Scan for the cell matching the given text and deliver its [x, y] coordinate at center. 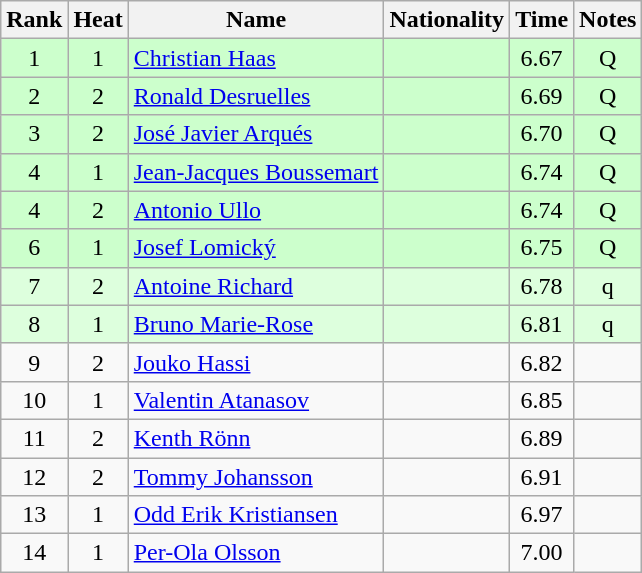
7.00 [542, 553]
10 [34, 400]
6.82 [542, 362]
6.69 [542, 96]
Josef Lomický [256, 248]
14 [34, 553]
Nationality [447, 20]
6.70 [542, 134]
6.81 [542, 324]
Jean-Jacques Boussemart [256, 172]
Kenth Rönn [256, 438]
Notes [608, 20]
Antoine Richard [256, 286]
Per-Ola Olsson [256, 553]
Name [256, 20]
Bruno Marie-Rose [256, 324]
11 [34, 438]
Time [542, 20]
Rank [34, 20]
Heat [98, 20]
3 [34, 134]
Antonio Ullo [256, 210]
6.89 [542, 438]
7 [34, 286]
6.75 [542, 248]
8 [34, 324]
6.85 [542, 400]
9 [34, 362]
Valentin Atanasov [256, 400]
6.97 [542, 515]
Christian Haas [256, 58]
José Javier Arqués [256, 134]
6.67 [542, 58]
6.91 [542, 477]
Tommy Johansson [256, 477]
13 [34, 515]
Jouko Hassi [256, 362]
Odd Erik Kristiansen [256, 515]
6.78 [542, 286]
12 [34, 477]
6 [34, 248]
Ronald Desruelles [256, 96]
